Determine the (X, Y) coordinate at the center of the cell enclosing the given text.  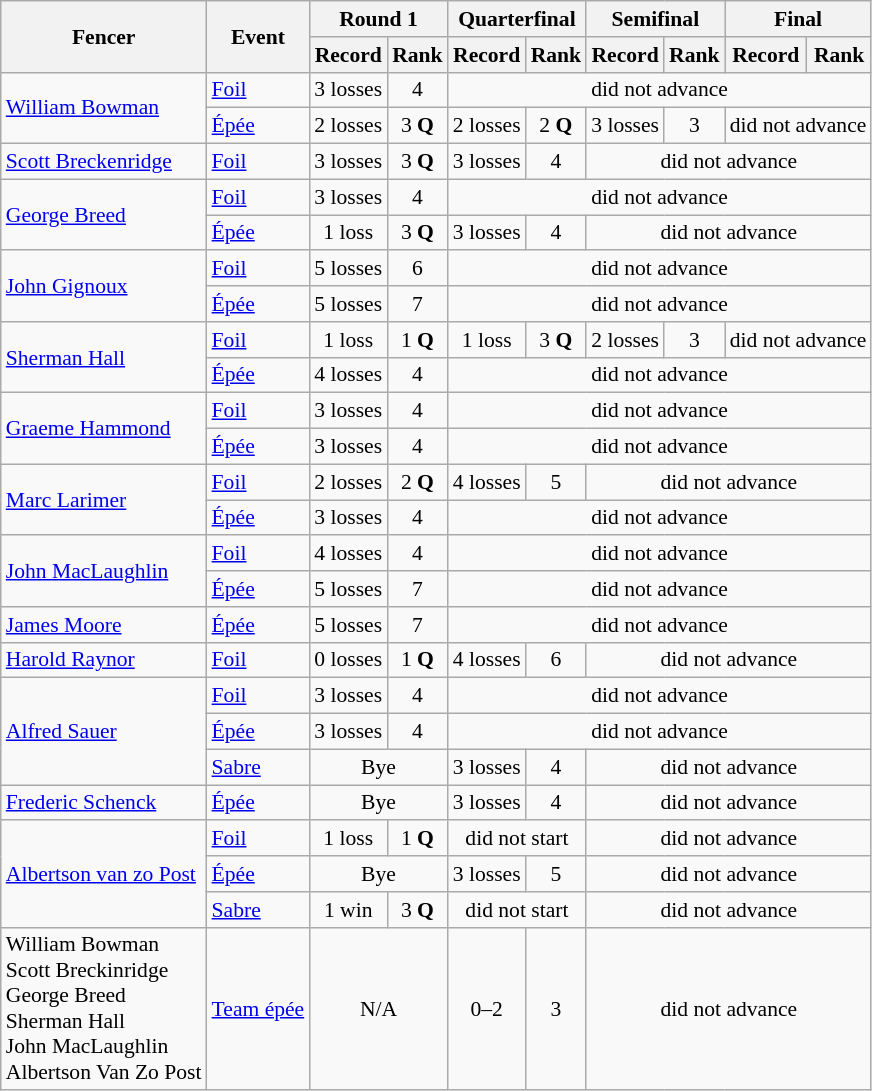
James Moore (104, 625)
William Bowman (104, 108)
Final (798, 19)
John MacLaughlin (104, 572)
George Breed (104, 214)
0 losses (348, 660)
Albertson van zo Post (104, 874)
John Gignoux (104, 286)
Fencer (104, 36)
1 win (348, 910)
Quarterfinal (517, 19)
Semifinal (655, 19)
Event (258, 36)
Scott Breckenridge (104, 162)
Sherman Hall (104, 358)
Round 1 (378, 19)
Marc Larimer (104, 500)
Alfred Sauer (104, 732)
0–2 (487, 1008)
Team épée (258, 1008)
N/A (378, 1008)
William Bowman Scott Breckinridge George Breed Sherman Hall John MacLaughlin Albertson Van Zo Post (104, 1008)
Frederic Schenck (104, 803)
Graeme Hammond (104, 428)
Harold Raynor (104, 660)
